Identify which cell holds the provided text, then report its [X, Y] central coordinate. 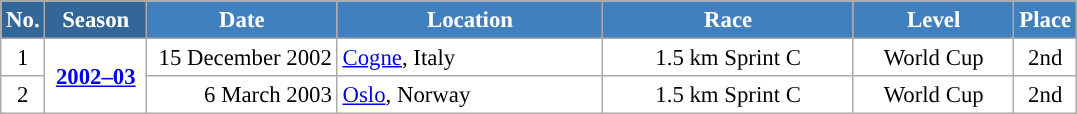
1 [23, 58]
Place [1045, 20]
15 December 2002 [242, 58]
Level [934, 20]
6 March 2003 [242, 95]
Date [242, 20]
Season [96, 20]
2002–03 [96, 76]
Location [470, 20]
Cogne, Italy [470, 58]
2 [23, 95]
Oslo, Norway [470, 95]
Race [728, 20]
No. [23, 20]
